Scan for the cell matching the given text and deliver its (x, y) coordinate at center. 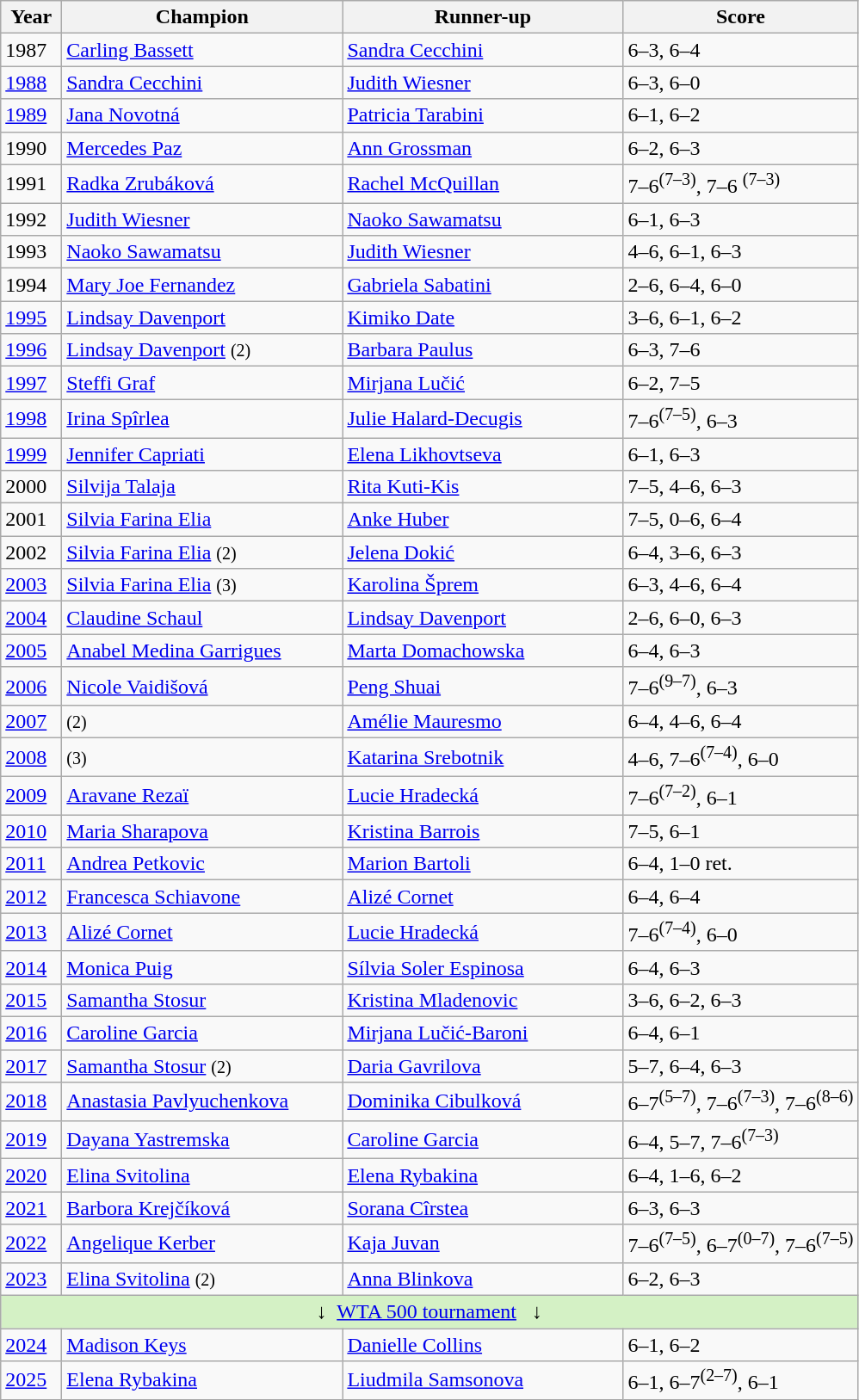
Katarina Srebotnik (483, 757)
2010 (31, 831)
1998 (31, 418)
Barbara Paulus (483, 350)
Ann Grossman (483, 148)
Peng Shuai (483, 687)
6–4, 1–6, 6–2 (740, 1175)
1989 (31, 115)
7–6(9–7), 6–3 (740, 687)
2005 (31, 651)
Danielle Collins (483, 1345)
2009 (31, 795)
Marion Bartoli (483, 864)
Amélie Mauresmo (483, 722)
1991 (31, 184)
6–7(5–7), 7–6(7–3), 7–6(8–6) (740, 1101)
Steffi Graf (202, 383)
2020 (31, 1175)
2022 (31, 1244)
(3) (202, 757)
(2) (202, 722)
2006 (31, 687)
Mercedes Paz (202, 148)
Jana Novotná (202, 115)
7–6(7–5), 6–3 (740, 418)
Aravane Rezaï (202, 795)
1987 (31, 50)
6–4, 5–7, 7–6(7–3) (740, 1139)
6–1, 6–7(2–7), 6–1 (740, 1380)
Elina Svitolina (202, 1175)
Andrea Petkovic (202, 864)
Jelena Dokić (483, 552)
Anna Blinkova (483, 1279)
Mirjana Lučić-Baroni (483, 1033)
Mary Joe Fernandez (202, 285)
Elina Svitolina (2) (202, 1279)
7–5, 0–6, 6–4 (740, 520)
Jennifer Capriati (202, 454)
2023 (31, 1279)
7–6(7–5), 6–7(0–7), 7–6(7–5) (740, 1244)
6–4, 6–1 (740, 1033)
Madison Keys (202, 1345)
4–6, 6–1, 6–3 (740, 252)
2014 (31, 967)
2019 (31, 1139)
Kaja Juvan (483, 1244)
6–4, 4–6, 6–4 (740, 722)
1994 (31, 285)
Silvia Farina Elia (202, 520)
1993 (31, 252)
Samantha Stosur (202, 1001)
7–6(7–2), 6–1 (740, 795)
1988 (31, 83)
Kristina Mladenovic (483, 1001)
2012 (31, 897)
1997 (31, 383)
2011 (31, 864)
Angelique Kerber (202, 1244)
1996 (31, 350)
6–3, 6–3 (740, 1208)
2008 (31, 757)
2–6, 6–0, 6–3 (740, 618)
6–4, 1–0 ret. (740, 864)
7–5, 6–1 (740, 831)
2004 (31, 618)
Champion (202, 17)
↓ WTA 500 tournament ↓ (429, 1312)
1992 (31, 219)
7–6(7–3), 7–6 (7–3) (740, 184)
2016 (31, 1033)
Radka Zrubáková (202, 184)
Claudine Schaul (202, 618)
2–6, 6–4, 6–0 (740, 285)
Anke Huber (483, 520)
2001 (31, 520)
2024 (31, 1345)
2021 (31, 1208)
6–3, 6–4 (740, 50)
2000 (31, 487)
6–3, 6–0 (740, 83)
Sorana Cîrstea (483, 1208)
1990 (31, 148)
Karolina Šprem (483, 585)
Marta Domachowska (483, 651)
Liudmila Samsonova (483, 1380)
Rachel McQuillan (483, 184)
5–7, 6–4, 6–3 (740, 1066)
Silvija Talaja (202, 487)
Irina Spîrlea (202, 418)
6–2, 7–5 (740, 383)
Gabriela Sabatini (483, 285)
Silvia Farina Elia (2) (202, 552)
Dominika Cibulková (483, 1101)
Runner-up (483, 17)
4–6, 7–6(7–4), 6–0 (740, 757)
2013 (31, 933)
Rita Kuti-Kis (483, 487)
Mirjana Lučić (483, 383)
6–3, 7–6 (740, 350)
2017 (31, 1066)
Samantha Stosur (2) (202, 1066)
2002 (31, 552)
2007 (31, 722)
1999 (31, 454)
Patricia Tarabini (483, 115)
Kimiko Date (483, 318)
Monica Puig (202, 967)
3–6, 6–1, 6–2 (740, 318)
Francesca Schiavone (202, 897)
2003 (31, 585)
3–6, 6–2, 6–3 (740, 1001)
7–5, 4–6, 6–3 (740, 487)
1995 (31, 318)
Maria Sharapova (202, 831)
Score (740, 17)
2015 (31, 1001)
Anabel Medina Garrigues (202, 651)
6–4, 6–4 (740, 897)
6–3, 4–6, 6–4 (740, 585)
Daria Gavrilova (483, 1066)
Carling Bassett (202, 50)
7–6(7–4), 6–0 (740, 933)
Sílvia Soler Espinosa (483, 967)
Elena Likhovtseva (483, 454)
Julie Halard-Decugis (483, 418)
Kristina Barrois (483, 831)
Anastasia Pavlyuchenkova (202, 1101)
6–4, 3–6, 6–3 (740, 552)
Dayana Yastremska (202, 1139)
Lindsay Davenport (2) (202, 350)
Barbora Krejčíková (202, 1208)
2025 (31, 1380)
Year (31, 17)
2018 (31, 1101)
Nicole Vaidišová (202, 687)
Silvia Farina Elia (3) (202, 585)
